Determine the (X, Y) coordinate at the center of the cell enclosing the given text.  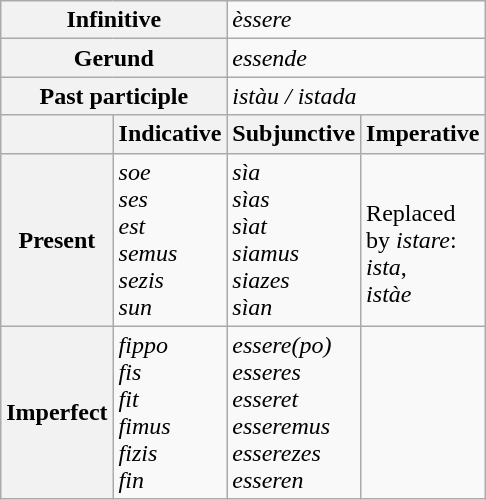
sìasìassìatsiamussiazessìan (294, 240)
Present (57, 240)
Subjunctive (294, 134)
fippofisfitfimusfizisfin (170, 412)
èssere (356, 20)
soesesestsemussezissun (170, 240)
essende (356, 58)
Gerund (114, 58)
Indicative (170, 134)
Past participle (114, 96)
istàu / istada (356, 96)
Replacedby istare:ista,istàe (423, 240)
Imperative (423, 134)
Imperfect (57, 412)
Infinitive (114, 20)
essere(po)esseresesseretesseremusesserezesesseren (294, 412)
